From the cell containing the given text, extract its center point as [X, Y] coordinate. 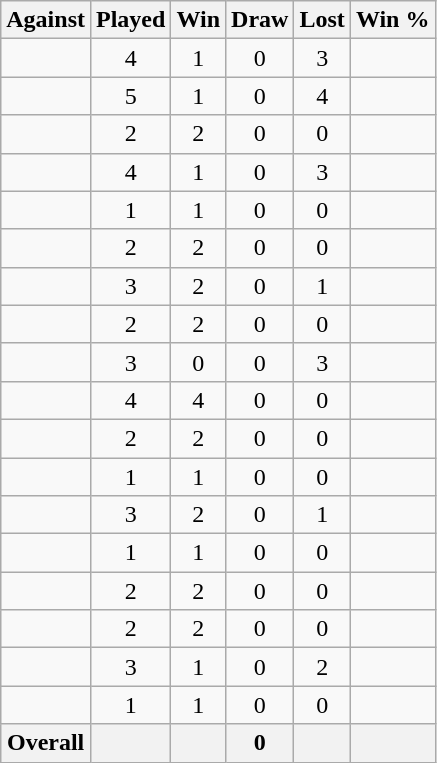
5 [130, 96]
Draw [260, 20]
Lost [322, 20]
Overall [46, 743]
Against [46, 20]
Win % [392, 20]
Win [198, 20]
Played [130, 20]
